For the text-containing cell, return its midpoint in [x, y] coordinate format. 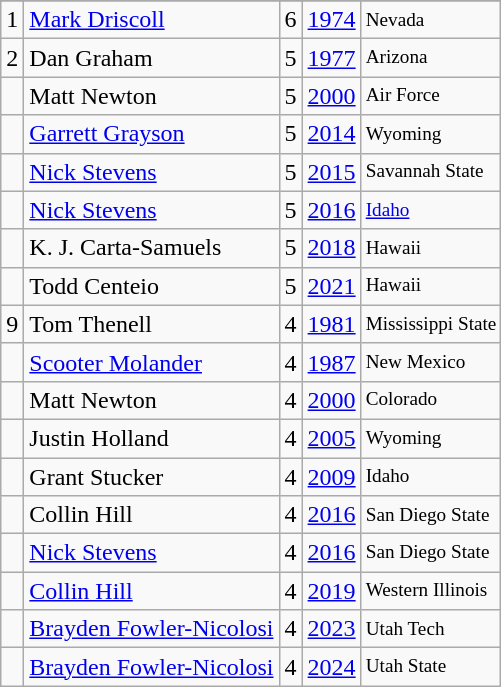
1981 [332, 324]
2023 [332, 629]
Scooter Molander [152, 362]
2009 [332, 477]
Todd Centeio [152, 286]
2019 [332, 591]
1 [12, 20]
1974 [332, 20]
1977 [332, 58]
Dan Graham [152, 58]
Mississippi State [431, 324]
2 [12, 58]
Utah Tech [431, 629]
Air Force [431, 96]
2024 [332, 667]
1987 [332, 362]
2018 [332, 248]
2021 [332, 286]
New Mexico [431, 362]
6 [290, 20]
Western Illinois [431, 591]
Colorado [431, 400]
Grant Stucker [152, 477]
Garrett Grayson [152, 134]
Mark Driscoll [152, 20]
9 [12, 324]
2005 [332, 438]
K. J. Carta-Samuels [152, 248]
Savannah State [431, 172]
Nevada [431, 20]
2015 [332, 172]
Utah State [431, 667]
Tom Thenell [152, 324]
Arizona [431, 58]
2014 [332, 134]
Justin Holland [152, 438]
